Determine the [X, Y] coordinate at the center of the cell enclosing the given text.  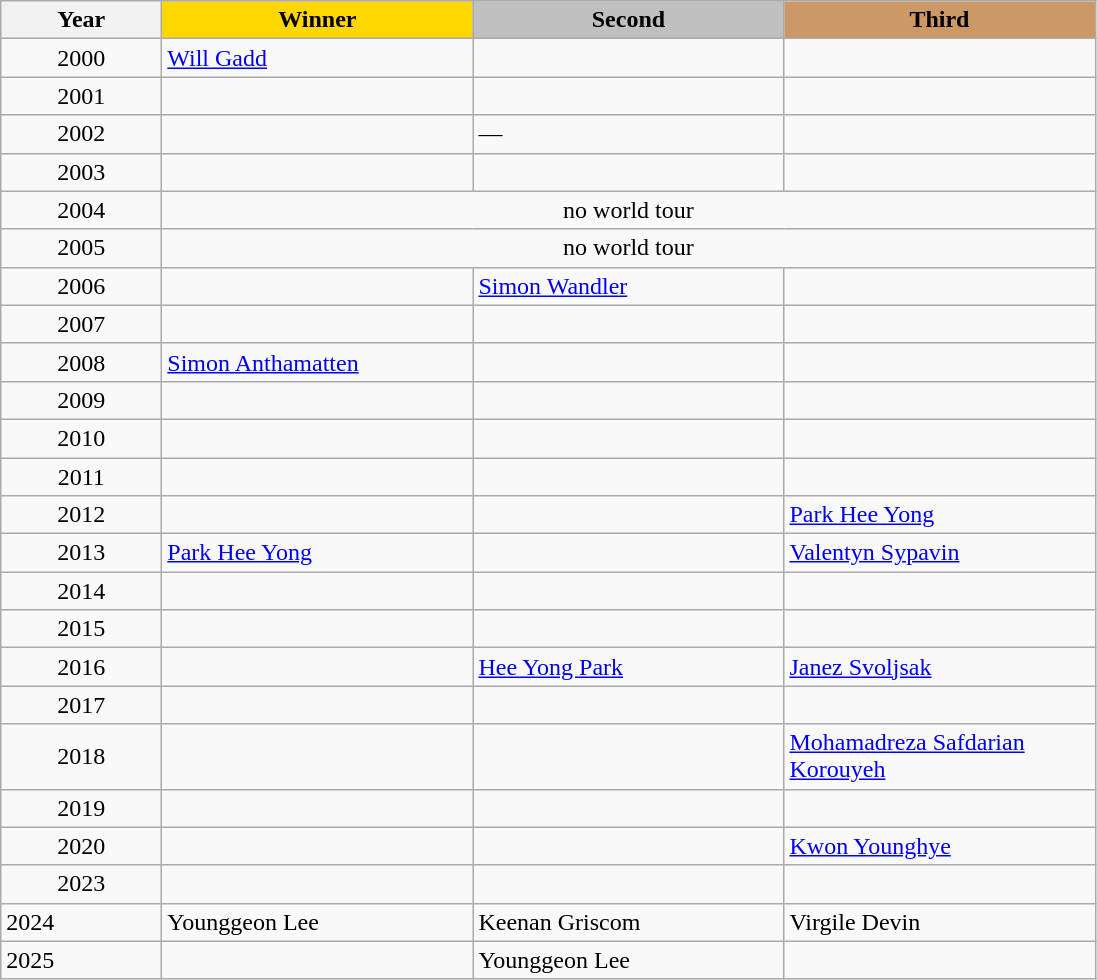
Second [628, 20]
2008 [82, 362]
Janez Svoljsak [940, 667]
Kwon Younghye [940, 846]
2023 [82, 884]
2020 [82, 846]
Simon Wandler [628, 286]
2015 [82, 629]
Will Gadd [318, 58]
2005 [82, 248]
Valentyn Sypavin [940, 553]
Winner [318, 20]
2014 [82, 591]
Virgile Devin [940, 922]
2019 [82, 808]
2017 [82, 705]
2025 [82, 960]
2016 [82, 667]
Year [82, 20]
2003 [82, 172]
Keenan Griscom [628, 922]
2013 [82, 553]
2004 [82, 210]
2001 [82, 96]
2009 [82, 400]
Hee Yong Park [628, 667]
2006 [82, 286]
2000 [82, 58]
2010 [82, 438]
2002 [82, 134]
2007 [82, 324]
2024 [82, 922]
2012 [82, 515]
2018 [82, 756]
Third [940, 20]
Simon Anthamatten [318, 362]
Mohamadreza Safdarian Korouyeh [940, 756]
— [628, 134]
2011 [82, 477]
